Find where the given text appears and provide that cell's center as [X, Y] coordinate. 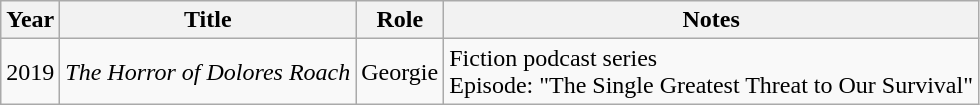
Georgie [400, 72]
Year [30, 20]
Role [400, 20]
Notes [712, 20]
2019 [30, 72]
Fiction podcast seriesEpisode: "The Single Greatest Threat to Our Survival" [712, 72]
Title [208, 20]
The Horror of Dolores Roach [208, 72]
